Identify which cell holds the provided text, then report its (x, y) central coordinate. 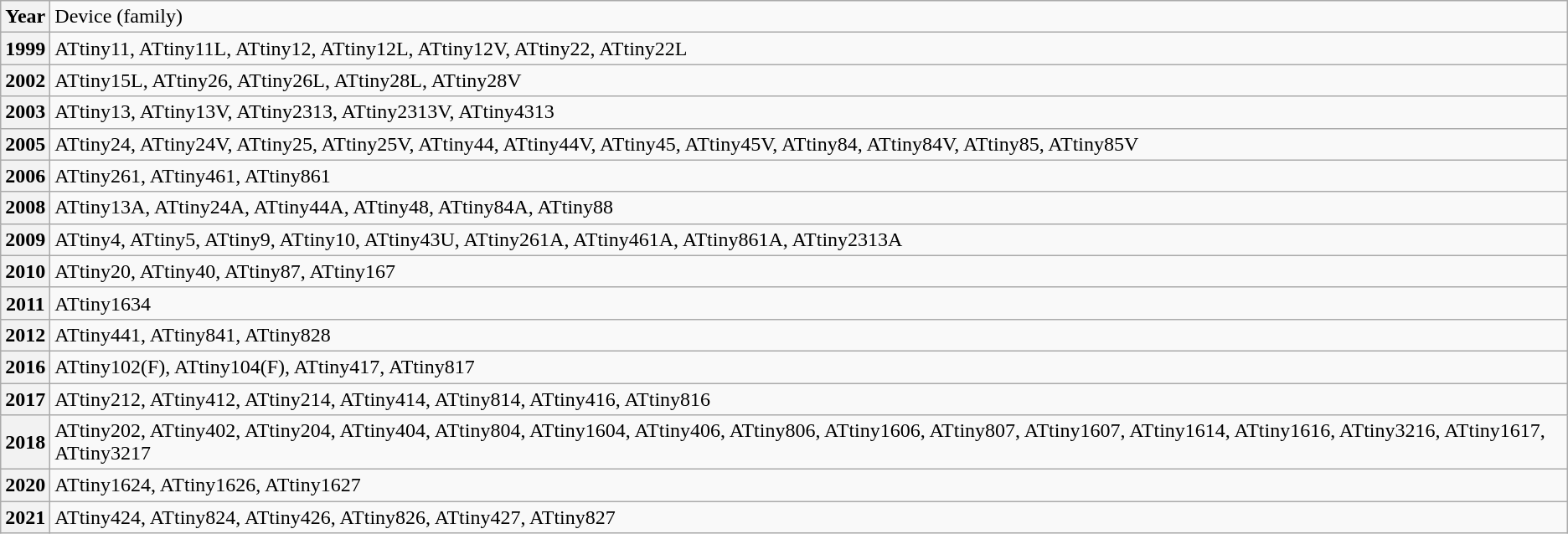
ATtiny4, ATtiny5, ATtiny9, ATtiny10, ATtiny43U, ATtiny261A, ATtiny461A, ATtiny861A, ATtiny2313A (809, 239)
2003 (25, 112)
Device (family) (809, 17)
2017 (25, 399)
ATtiny20, ATtiny40, ATtiny87, ATtiny167 (809, 271)
2018 (25, 442)
2016 (25, 367)
ATtiny102(F), ATtiny104(F), ATtiny417, ATtiny817 (809, 367)
ATtiny261, ATtiny461, ATtiny861 (809, 176)
ATtiny15L, ATtiny26, ATtiny26L, ATtiny28L, ATtiny28V (809, 80)
ATtiny13A, ATtiny24A, ATtiny44A, ATtiny48, ATtiny84A, ATtiny88 (809, 208)
2012 (25, 335)
ATtiny212, ATtiny412, ATtiny214, ATtiny414, ATtiny814, ATtiny416, ATtiny816 (809, 399)
ATtiny424, ATtiny824, ATtiny426, ATtiny826, ATtiny427, ATtiny827 (809, 517)
1999 (25, 49)
2005 (25, 144)
ATtiny441, ATtiny841, ATtiny828 (809, 335)
ATtiny11, ATtiny11L, ATtiny12, ATtiny12L, ATtiny12V, ATtiny22, ATtiny22L (809, 49)
ATtiny1624, ATtiny1626, ATtiny1627 (809, 485)
2006 (25, 176)
Year (25, 17)
2011 (25, 303)
2009 (25, 239)
ATtiny13, ATtiny13V, ATtiny2313, ATtiny2313V, ATtiny4313 (809, 112)
ATtiny24, ATtiny24V, ATtiny25, ATtiny25V, ATtiny44, ATtiny44V, ATtiny45, ATtiny45V, ATtiny84, ATtiny84V, ATtiny85, ATtiny85V (809, 144)
2021 (25, 517)
2008 (25, 208)
2020 (25, 485)
2002 (25, 80)
ATtiny1634 (809, 303)
2010 (25, 271)
